Search for the cell housing the specified text and yield its (x, y) center coordinate. 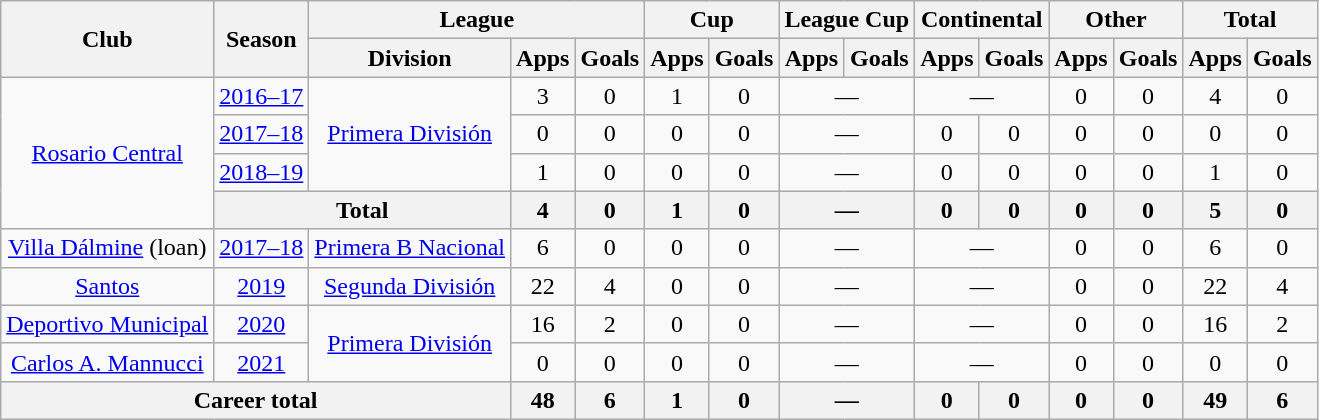
Rosario Central (108, 153)
Club (108, 39)
2019 (262, 286)
Season (262, 39)
Deportivo Municipal (108, 324)
Segunda División (410, 286)
49 (1215, 400)
3 (543, 96)
Other (1116, 20)
Division (410, 58)
2020 (262, 324)
2021 (262, 362)
2016–17 (262, 96)
Villa Dálmine (loan) (108, 248)
5 (1215, 210)
Primera B Nacional (410, 248)
Continental (982, 20)
League (477, 20)
Carlos A. Mannucci (108, 362)
2018–19 (262, 172)
Santos (108, 286)
Career total (256, 400)
48 (543, 400)
League Cup (847, 20)
Cup (712, 20)
